Extract the [x, y] coordinate from the center of the cell holding the provided text.  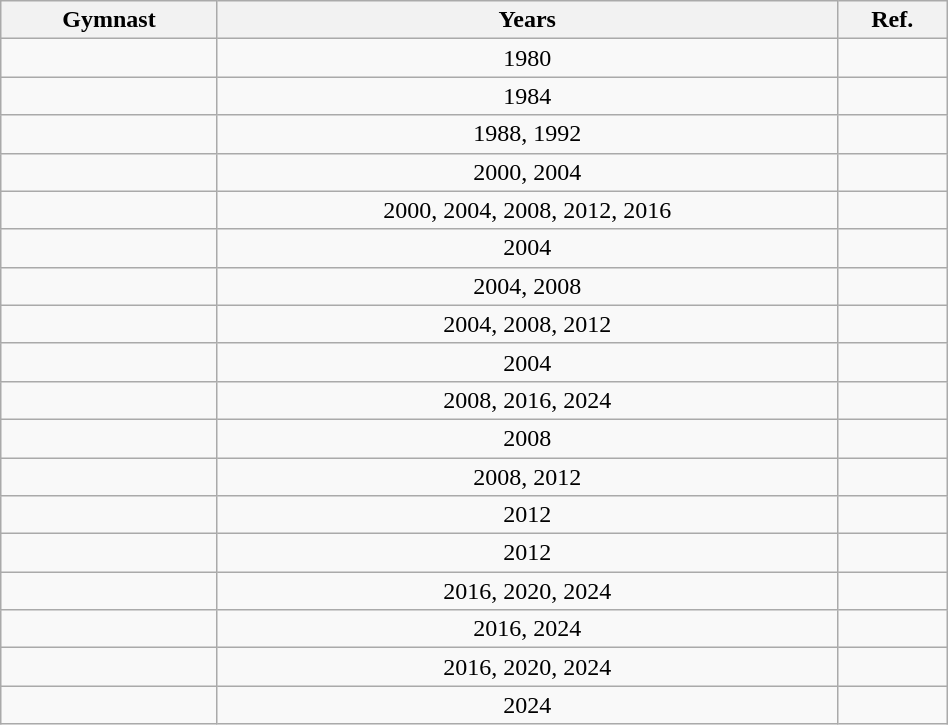
2016, 2024 [527, 629]
Years [527, 20]
2008, 2012 [527, 477]
2008 [527, 438]
2004, 2008, 2012 [527, 324]
1980 [527, 58]
Ref. [892, 20]
2008, 2016, 2024 [527, 400]
2000, 2004, 2008, 2012, 2016 [527, 210]
2004, 2008 [527, 286]
2000, 2004 [527, 172]
1984 [527, 96]
2024 [527, 705]
1988, 1992 [527, 134]
Gymnast [109, 20]
